Search for the cell housing the specified text and yield its (X, Y) center coordinate. 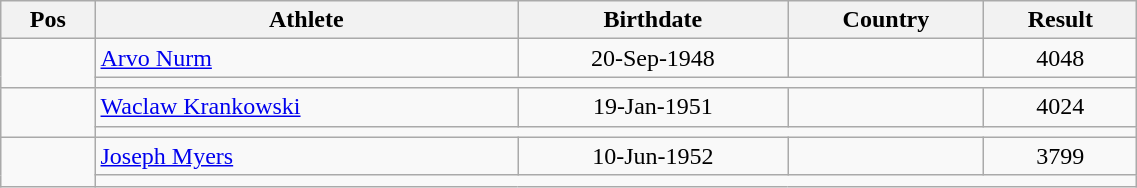
Arvo Nurm (306, 58)
Birthdate (653, 20)
10-Jun-1952 (653, 156)
19-Jan-1951 (653, 107)
Waclaw Krankowski (306, 107)
Athlete (306, 20)
Pos (48, 20)
Joseph Myers (306, 156)
3799 (1060, 156)
20-Sep-1948 (653, 58)
4048 (1060, 58)
Country (886, 20)
Result (1060, 20)
4024 (1060, 107)
